For the text-containing cell, return its midpoint in [X, Y] coordinate format. 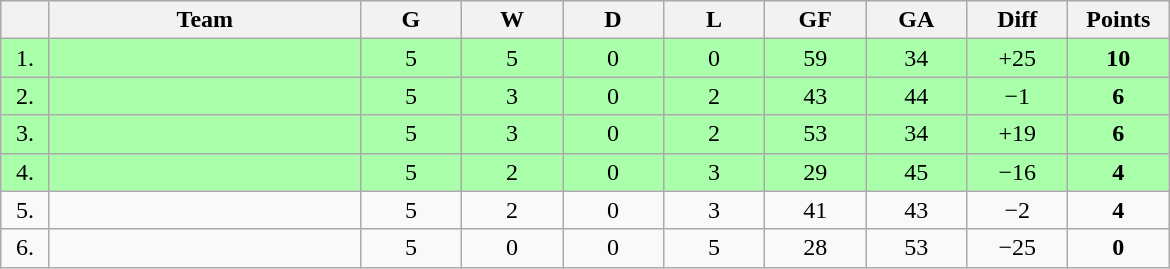
W [512, 20]
−1 [1018, 96]
GF [816, 20]
Team [204, 20]
28 [816, 248]
+25 [1018, 58]
D [612, 20]
+19 [1018, 134]
−2 [1018, 210]
45 [916, 172]
−16 [1018, 172]
4. [26, 172]
41 [816, 210]
GA [916, 20]
10 [1118, 58]
G [410, 20]
Diff [1018, 20]
L [714, 20]
−25 [1018, 248]
Points [1118, 20]
2. [26, 96]
44 [916, 96]
29 [816, 172]
59 [816, 58]
1. [26, 58]
3. [26, 134]
5. [26, 210]
6. [26, 248]
